Determine the [X, Y] coordinate at the center of the cell enclosing the given text.  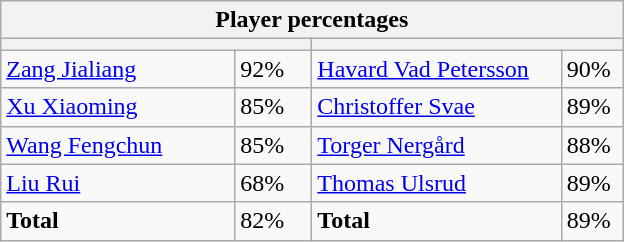
Wang Fengchun [118, 145]
Havard Vad Petersson [436, 69]
68% [274, 183]
Player percentages [312, 20]
Thomas Ulsrud [436, 183]
92% [274, 69]
Torger Nergård [436, 145]
Xu Xiaoming [118, 107]
90% [592, 69]
Christoffer Svae [436, 107]
Zang Jialiang [118, 69]
82% [274, 221]
88% [592, 145]
Liu Rui [118, 183]
